Return (x, y) of the center of cell containing provided text 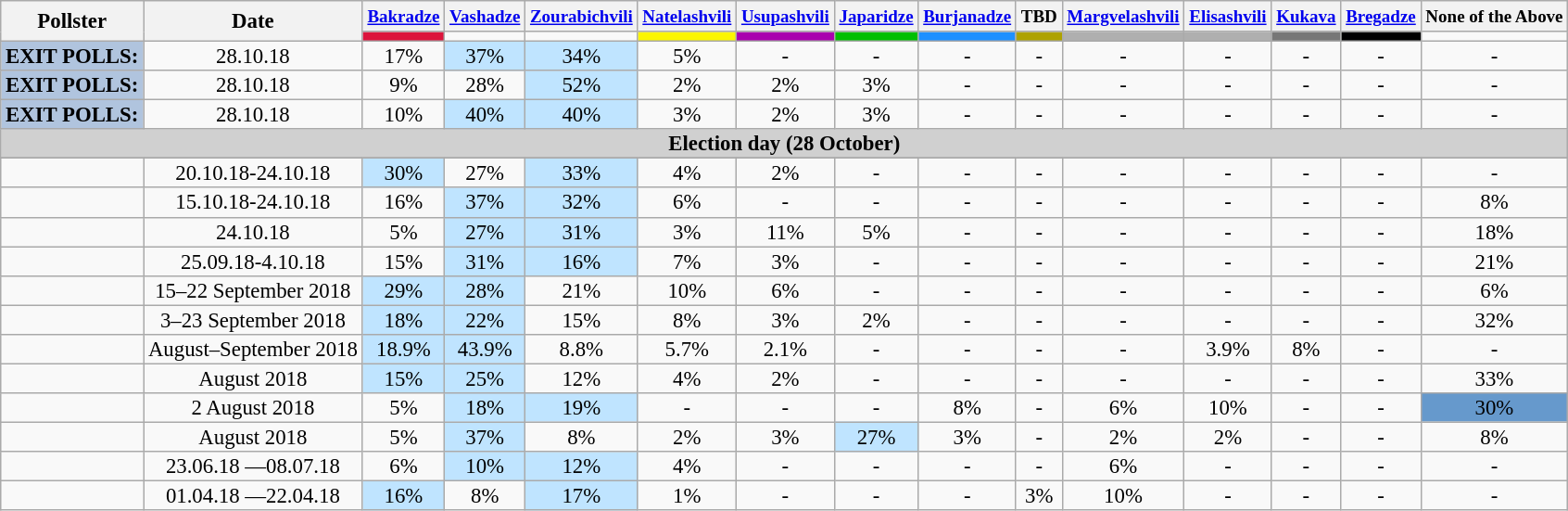
Margvelashvili (1123, 17)
34% (582, 57)
Date (253, 21)
11% (786, 232)
22% (486, 320)
5.7% (688, 350)
25% (486, 378)
15–22 September 2018 (253, 290)
52% (582, 85)
20.10.18-24.10.18 (253, 173)
2 August 2018 (253, 408)
Bregadze (1381, 17)
01.04.18 —22.04.18 (253, 496)
Burjanadze (967, 17)
Elisashvili (1228, 17)
23.06.18 —08.07.18 (253, 466)
25.09.18-4.10.18 (253, 262)
2.1% (786, 350)
24.10.18 (253, 232)
Election day (28 October) (784, 144)
1% (688, 496)
Vashadze (486, 17)
8.8% (582, 350)
18.9% (404, 350)
Pollster (72, 21)
Japaridze (877, 17)
9% (404, 85)
TBD (1039, 17)
Zourabichvili (582, 17)
None of the Above (1494, 17)
Kukava (1307, 17)
3–23 September 2018 (253, 320)
19% (582, 408)
Bakradze (404, 17)
Usupashvili (786, 17)
Natelashvili (688, 17)
August–September 2018 (253, 350)
15.10.18-24.10.18 (253, 203)
43.9% (486, 350)
29% (404, 290)
3.9% (1228, 350)
7% (688, 262)
